Output the [X, Y] coordinate of the center of the cell containing the given text.  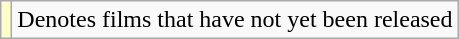
Denotes films that have not yet been released [235, 20]
